Search for the cell housing the specified text and yield its [x, y] center coordinate. 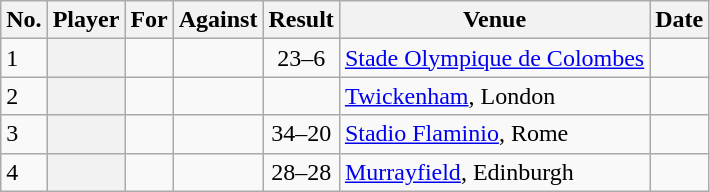
Against [218, 20]
34–20 [301, 134]
Player [86, 20]
1 [24, 58]
No. [24, 20]
Stadio Flaminio, Rome [494, 134]
2 [24, 96]
Result [301, 20]
28–28 [301, 172]
Twickenham, London [494, 96]
Stade Olympique de Colombes [494, 58]
3 [24, 134]
Murrayfield, Edinburgh [494, 172]
23–6 [301, 58]
For [149, 20]
Venue [494, 20]
4 [24, 172]
Date [680, 20]
